Scan for the cell matching the given text and deliver its (X, Y) coordinate at center. 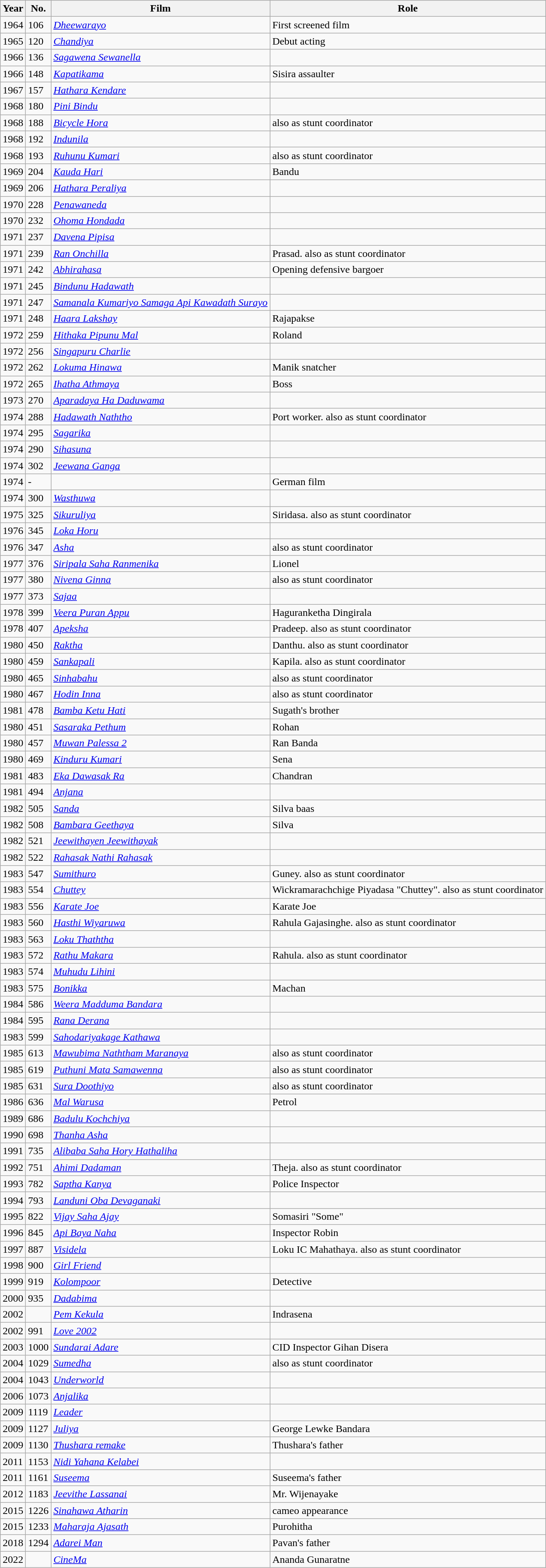
572 (39, 955)
Manik snatcher (408, 368)
Vijay Saha Ajay (161, 1216)
Role (408, 9)
Chandiya (161, 41)
Abhirahasa (161, 270)
Bindunu Hadawath (161, 286)
575 (39, 988)
Singapuru Charlie (161, 351)
247 (39, 302)
Rathu Makara (161, 955)
991 (39, 1331)
Rahula. also as stunt coordinator (408, 955)
Bicycle Hora (161, 123)
Sajaa (161, 596)
1294 (39, 1543)
No. (39, 9)
887 (39, 1249)
First screened film (408, 25)
793 (39, 1200)
522 (39, 857)
Year (13, 9)
Hathara Peraliya (161, 188)
Machan (408, 988)
Suseema (161, 1478)
1119 (39, 1412)
Suseema's father (408, 1478)
619 (39, 1070)
Leader (161, 1412)
521 (39, 841)
242 (39, 270)
Ihatha Athmaya (161, 384)
1183 (39, 1494)
1995 (13, 1216)
900 (39, 1266)
1000 (39, 1347)
Sugath's brother (408, 710)
483 (39, 776)
German film (408, 482)
Asha (161, 547)
467 (39, 694)
1127 (39, 1429)
204 (39, 172)
Jeewithayen Jeewithayak (161, 841)
Sasaraka Pethum (161, 727)
Juliya (161, 1429)
465 (39, 678)
1999 (13, 1282)
325 (39, 515)
735 (39, 1151)
2012 (13, 1494)
1964 (13, 25)
1973 (13, 400)
290 (39, 449)
Visidela (161, 1249)
Ohoma Hondada (161, 221)
Thushara's father (408, 1445)
Film (161, 9)
CID Inspector Gihan Disera (408, 1347)
Puthuni Mata Samawenna (161, 1070)
Anjalika (161, 1396)
Kauda Hari (161, 172)
Opening defensive bargoer (408, 270)
Mr. Wijenayake (408, 1494)
George Lewke Bandara (408, 1429)
148 (39, 74)
1153 (39, 1461)
574 (39, 971)
Sikuruliya (161, 515)
Debut acting (408, 41)
Hasthi Wiyaruwa (161, 923)
Dadabima (161, 1298)
345 (39, 531)
469 (39, 760)
1130 (39, 1445)
Guney. also as stunt coordinator (408, 874)
1226 (39, 1510)
Wasthuwa (161, 498)
Pem Kekula (161, 1315)
265 (39, 384)
373 (39, 596)
Love 2002 (161, 1331)
Sinhabahu (161, 678)
Loku Thaththa (161, 939)
237 (39, 237)
1997 (13, 1249)
Rahula Gajasinghe. also as stunt coordinator (408, 923)
686 (39, 1119)
Hadawath Naththo (161, 416)
Davena Pipisa (161, 237)
1043 (39, 1380)
554 (39, 890)
347 (39, 547)
Sumedha (161, 1363)
Loku IC Mahathaya. also as stunt coordinator (408, 1249)
698 (39, 1135)
Rajapakse (408, 319)
Prasad. also as stunt coordinator (408, 253)
595 (39, 1021)
Lokuma Hinawa (161, 368)
Sura Doothiyo (161, 1086)
Pradeep. also as stunt coordinator (408, 629)
494 (39, 792)
Police Inspector (408, 1184)
845 (39, 1233)
556 (39, 906)
Siridasa. also as stunt coordinator (408, 515)
Sagarika (161, 433)
Detective (408, 1282)
Ruhunu Kumari (161, 155)
256 (39, 351)
157 (39, 90)
Aparadaya Ha Daduwama (161, 400)
192 (39, 139)
457 (39, 743)
Bamba Ketu Hati (161, 710)
193 (39, 155)
613 (39, 1053)
1965 (13, 41)
120 (39, 41)
Pavan's father (408, 1543)
Bandu (408, 172)
Jeevithe Lassanai (161, 1494)
Silva baas (408, 808)
399 (39, 612)
248 (39, 319)
Sisira assaulter (408, 74)
935 (39, 1298)
Indunila (161, 139)
563 (39, 939)
Nidi Yahana Kelabei (161, 1461)
Thushara remake (161, 1445)
Rana Derana (161, 1021)
1994 (13, 1200)
239 (39, 253)
2006 (13, 1396)
- (39, 482)
547 (39, 874)
Kolompoor (161, 1282)
Jeewana Ganga (161, 465)
Sihasuna (161, 449)
Mal Warusa (161, 1102)
1029 (39, 1363)
Eka Dawasak Ra (161, 776)
Somasiri "Some" (408, 1216)
262 (39, 368)
Muwan Palessa 2 (161, 743)
Loka Horu (161, 531)
Girl Friend (161, 1266)
Indrasena (408, 1315)
288 (39, 416)
1998 (13, 1266)
Dheewarayo (161, 25)
Petrol (408, 1102)
Ran Banda (408, 743)
1991 (13, 1151)
Bambara Geethaya (161, 825)
Sundarai Adare (161, 1347)
Chuttey (161, 890)
751 (39, 1167)
Port worker. also as stunt coordinator (408, 416)
Danthu. also as stunt coordinator (408, 645)
Ananda Gunaratne (408, 1559)
478 (39, 710)
Apeksha (161, 629)
Raktha (161, 645)
Thanha Asha (161, 1135)
Sumithuro (161, 874)
Sinahawa Atharin (161, 1510)
1993 (13, 1184)
Alibaba Saha Hory Hathaliha (161, 1151)
1967 (13, 90)
Haguranketha Dingirala (408, 612)
Wickramarachchige Piyadasa "Chuttey". also as stunt coordinator (408, 890)
Ahimi Dadaman (161, 1167)
Boss (408, 384)
Pini Bindu (161, 106)
Kapatikama (161, 74)
Siripala Saha Ranmenika (161, 564)
Samanala Kumariyo Samaga Api Kawadath Surayo (161, 302)
2022 (13, 1559)
259 (39, 335)
Sahodariyakage Kathawa (161, 1037)
2018 (13, 1543)
Purohitha (408, 1527)
Roland (408, 335)
Anjana (161, 792)
1986 (13, 1102)
Sena (408, 760)
450 (39, 645)
228 (39, 205)
188 (39, 123)
Sagawena Sewanella (161, 57)
505 (39, 808)
Chandran (408, 776)
822 (39, 1216)
1996 (13, 1233)
Haara Lakshay (161, 319)
2003 (13, 1347)
Maharaja Ajasath (161, 1527)
459 (39, 661)
245 (39, 286)
302 (39, 465)
180 (39, 106)
Ran Onchilla (161, 253)
Saptha Kanya (161, 1184)
560 (39, 923)
1975 (13, 515)
136 (39, 57)
cameo appearance (408, 1510)
Muhudu Lihini (161, 971)
451 (39, 727)
631 (39, 1086)
599 (39, 1037)
407 (39, 629)
1073 (39, 1396)
782 (39, 1184)
1989 (13, 1119)
232 (39, 221)
Adarei Man (161, 1543)
Kinduru Kumari (161, 760)
Sanda (161, 808)
2000 (13, 1298)
206 (39, 188)
CineMa (161, 1559)
Inspector Robin (408, 1233)
919 (39, 1282)
Mawubima Naththam Maranaya (161, 1053)
Weera Madduma Bandara (161, 1004)
295 (39, 433)
1161 (39, 1478)
Sankapali (161, 661)
Underworld (161, 1380)
Veera Puran Appu (161, 612)
Hithaka Pipunu Mal (161, 335)
Hodin Inna (161, 694)
270 (39, 400)
Bonikka (161, 988)
380 (39, 580)
508 (39, 825)
636 (39, 1102)
Badulu Kochchiya (161, 1119)
106 (39, 25)
Nivena Ginna (161, 580)
Rahasak Nathi Rahasak (161, 857)
1233 (39, 1527)
Kapila. also as stunt coordinator (408, 661)
Lionel (408, 564)
376 (39, 564)
Landuni Oba Devaganaki (161, 1200)
Theja. also as stunt coordinator (408, 1167)
586 (39, 1004)
1992 (13, 1167)
300 (39, 498)
Rohan (408, 727)
Hathara Kendare (161, 90)
Api Baya Naha (161, 1233)
Penawaneda (161, 205)
1990 (13, 1135)
Silva (408, 825)
